Detect which cell encompasses the target text, then output its [X, Y] center coordinate. 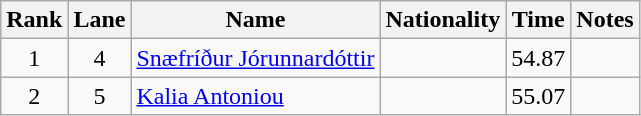
Time [538, 20]
Lane [100, 20]
Snæfríður Jórunnardóttir [256, 58]
55.07 [538, 96]
Name [256, 20]
54.87 [538, 58]
Rank [34, 20]
2 [34, 96]
Nationality [443, 20]
Kalia Antoniou [256, 96]
1 [34, 58]
4 [100, 58]
5 [100, 96]
Notes [605, 20]
